Locate the cell with the specified text and output its [X, Y] center coordinate. 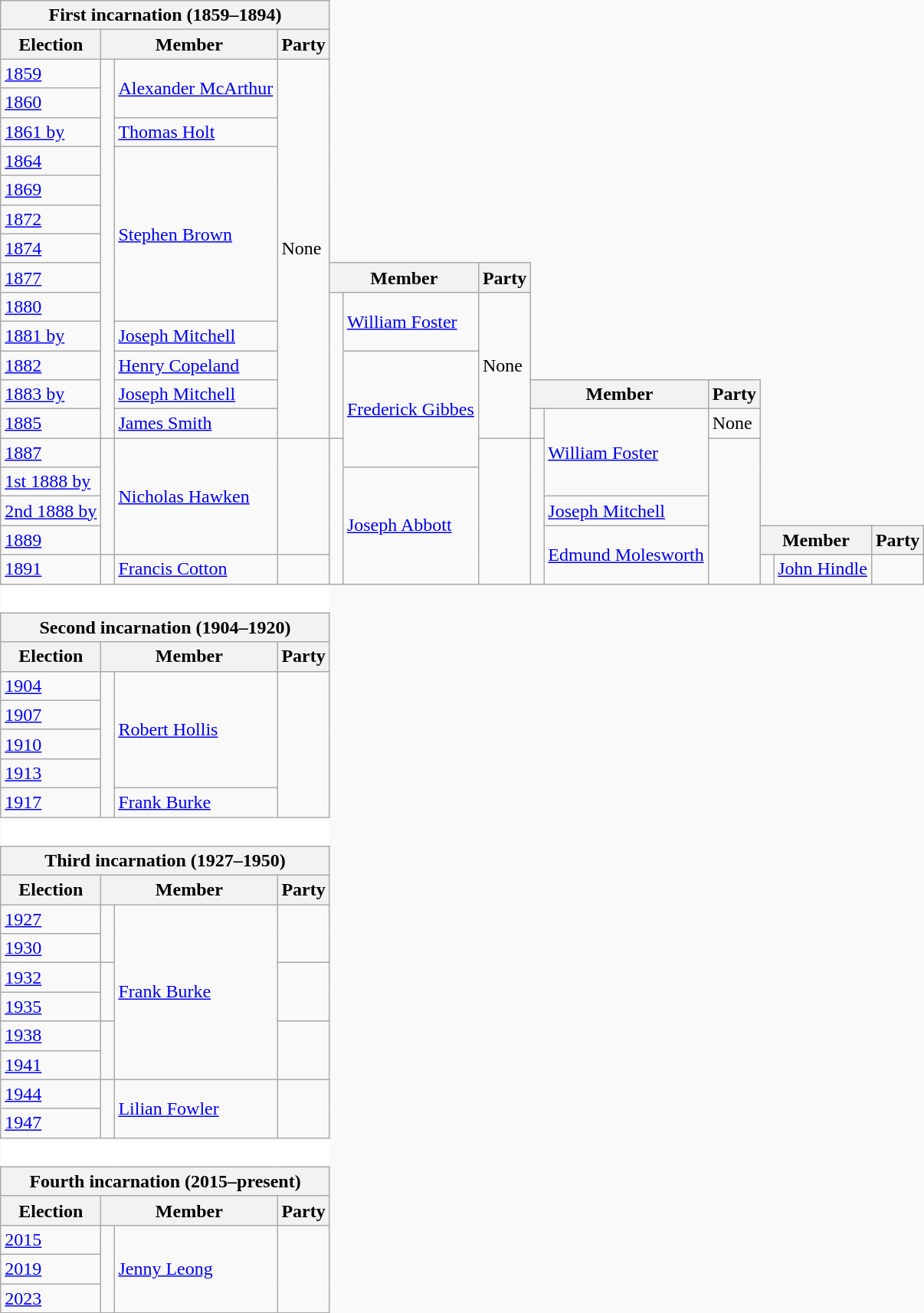
1872 [51, 219]
Lilian Fowler [196, 1108]
1947 [51, 1123]
1860 [51, 103]
Jenny Leong [196, 1269]
1885 [51, 424]
James Smith [196, 424]
1907 [51, 715]
First incarnation (1859–1894) [165, 15]
1935 [51, 1007]
1917 [51, 802]
2019 [51, 1269]
1864 [51, 161]
1887 [51, 453]
1889 [51, 540]
Francis Cotton [196, 569]
1882 [51, 365]
Henry Copeland [196, 365]
1891 [51, 569]
1913 [51, 773]
Second incarnation (1904–1920) [165, 627]
Thomas Holt [196, 132]
2015 [51, 1239]
Robert Hollis [196, 729]
1874 [51, 248]
Edmund Molesworth [626, 555]
Stephen Brown [196, 234]
Nicholas Hawken [196, 496]
1910 [51, 744]
Joseph Abbott [411, 526]
1859 [51, 74]
John Hindle [823, 569]
Frederick Gibbes [411, 409]
1880 [51, 306]
1944 [51, 1094]
1930 [51, 948]
1877 [51, 277]
1861 by [51, 132]
2nd 1888 by [51, 511]
1938 [51, 1036]
1869 [51, 190]
1st 1888 by [51, 482]
Fourth incarnation (2015–present) [165, 1181]
1881 by [51, 336]
Alexander McArthur [196, 88]
1883 by [51, 395]
Third incarnation (1927–1950) [165, 861]
1904 [51, 686]
1927 [51, 919]
1941 [51, 1065]
1932 [51, 977]
2023 [51, 1298]
